Detect which cell encompasses the target text, then output its [x, y] center coordinate. 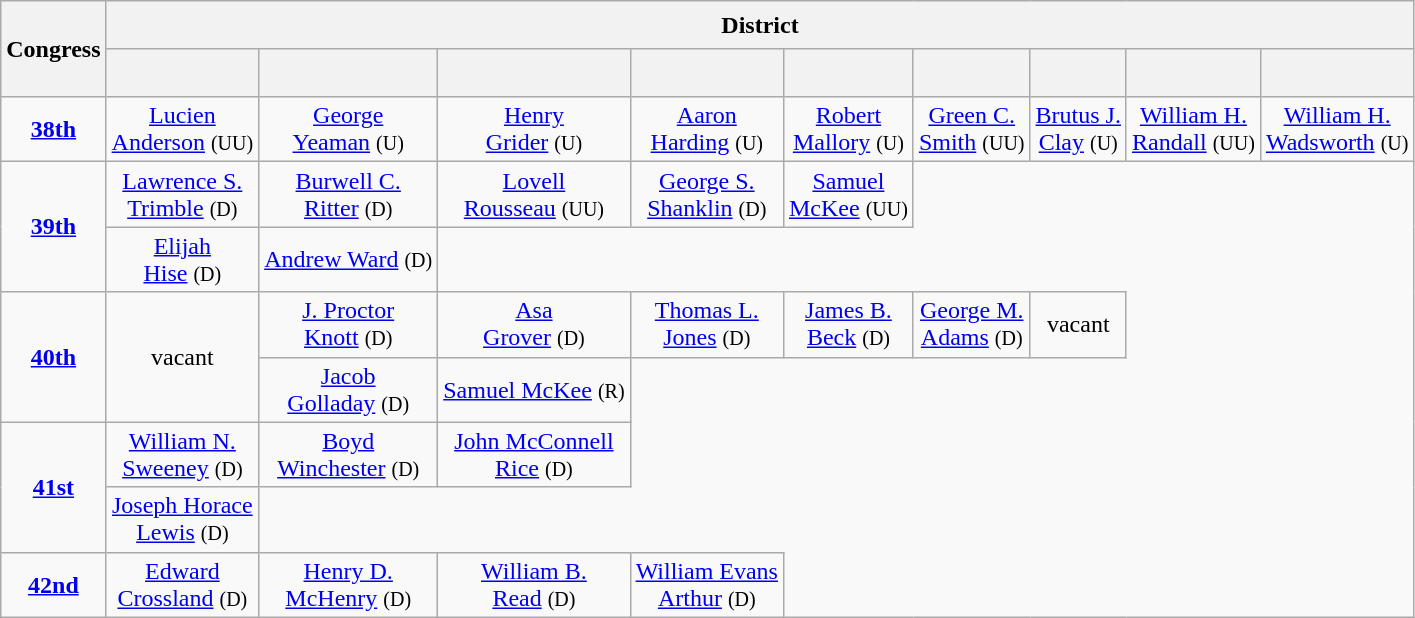
James B.Beck (D) [848, 324]
ElijahHise (D) [182, 260]
39th [54, 227]
J. ProctorKnott (D) [348, 324]
William H.Wadsworth (U) [1337, 130]
William N.Sweeney (D) [182, 454]
Samuel McKee (R) [534, 390]
Burwell C.Ritter (D) [348, 194]
Congress [54, 49]
Henry D.McHenry (D) [348, 584]
EdwardCrossland (D) [182, 584]
Lawrence S.Trimble (D) [182, 194]
JacobGolladay (D) [348, 390]
LovellRousseau (UU) [534, 194]
Brutus J.Clay (U) [1078, 130]
John McConnellRice (D) [534, 454]
HenryGrider (U) [534, 130]
40th [54, 357]
AaronHarding (U) [706, 130]
BoydWinchester (D) [348, 454]
41st [54, 487]
GeorgeYeaman (U) [348, 130]
LucienAnderson (UU) [182, 130]
William EvansArthur (D) [706, 584]
AsaGrover (D) [534, 324]
District [760, 25]
Green C.Smith (UU) [972, 130]
William B.Read (D) [534, 584]
Andrew Ward (D) [348, 260]
Thomas L.Jones (D) [706, 324]
Joseph HoraceLewis (D) [182, 520]
George S.Shanklin (D) [706, 194]
George M.Adams (D) [972, 324]
RobertMallory (U) [848, 130]
SamuelMcKee (UU) [848, 194]
42nd [54, 584]
38th [54, 130]
William H.Randall (UU) [1193, 130]
